For the text-containing cell, return its midpoint in (X, Y) coordinate format. 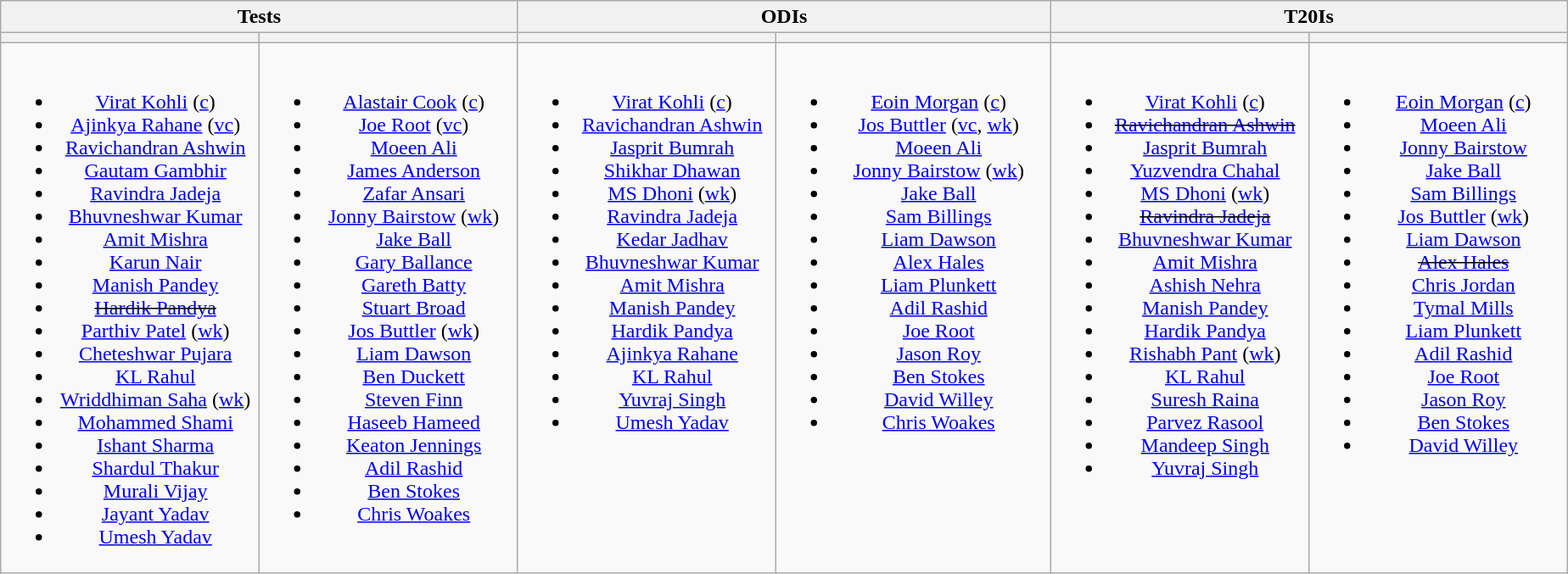
T20Is (1308, 17)
Tests (260, 17)
ODIs (784, 17)
